Return (X, Y) of the center of cell containing provided text 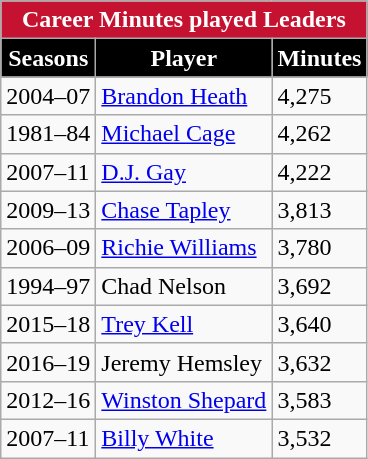
1994–97 (48, 286)
Chase Tapley (184, 210)
3,780 (320, 248)
Career Minutes played Leaders (184, 20)
Chad Nelson (184, 286)
Player (184, 58)
Winston Shepard (184, 400)
2009–13 (48, 210)
3,632 (320, 362)
2015–18 (48, 324)
Michael Cage (184, 134)
Billy White (184, 438)
3,532 (320, 438)
Minutes (320, 58)
3,692 (320, 286)
1981–84 (48, 134)
Brandon Heath (184, 96)
2006–09 (48, 248)
3,583 (320, 400)
3,640 (320, 324)
D.J. Gay (184, 172)
4,275 (320, 96)
Richie Williams (184, 248)
4,262 (320, 134)
2012–16 (48, 400)
2016–19 (48, 362)
Seasons (48, 58)
4,222 (320, 172)
3,813 (320, 210)
Jeremy Hemsley (184, 362)
Trey Kell (184, 324)
2004–07 (48, 96)
